Return [X, Y] of the center of cell containing provided text 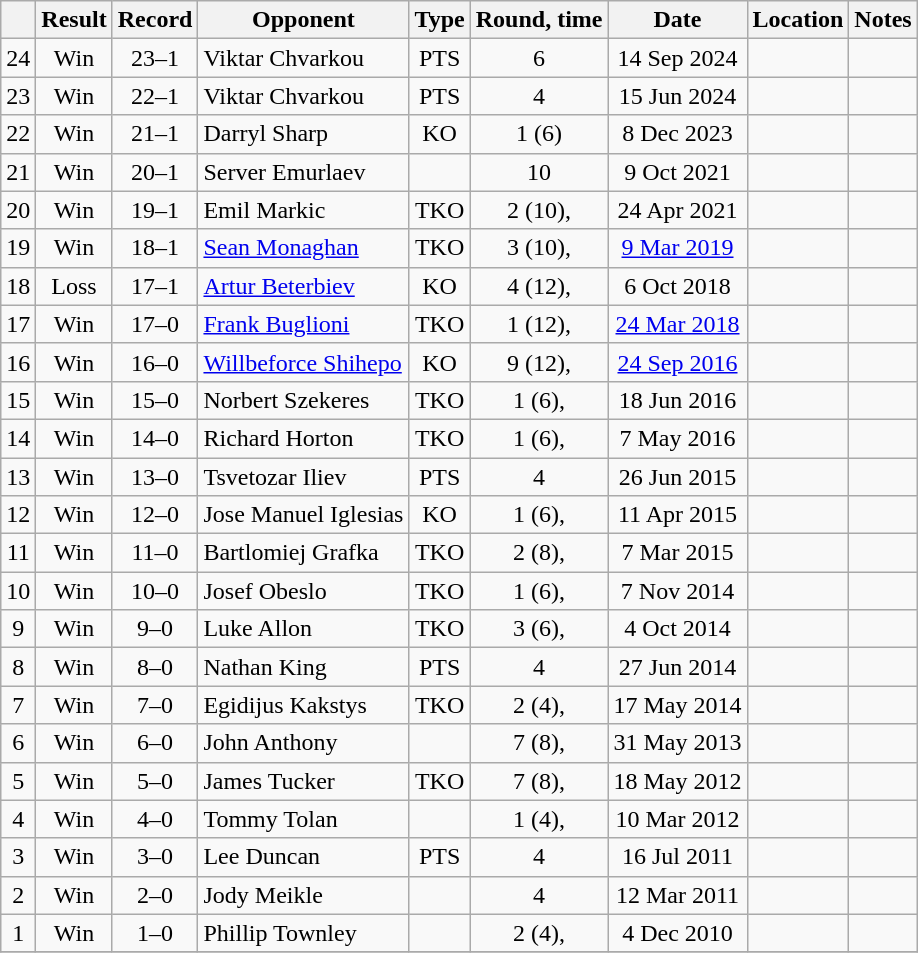
1 (12), [539, 324]
Result [74, 20]
19 [18, 248]
17 May 2014 [678, 705]
Josef Obeslo [304, 591]
19–1 [155, 210]
20 [18, 210]
3 (10), [539, 248]
18 [18, 286]
7 [18, 705]
Emil Markic [304, 210]
7 May 2016 [678, 438]
Location [798, 20]
Artur Beterbiev [304, 286]
15–0 [155, 400]
4 (12), [539, 286]
15 [18, 400]
1–0 [155, 933]
12 [18, 515]
3 (6), [539, 629]
1 (4), [539, 819]
23–1 [155, 58]
7–0 [155, 705]
27 Jun 2014 [678, 667]
Willbeforce Shihepo [304, 362]
Tommy Tolan [304, 819]
14–0 [155, 438]
13–0 [155, 477]
17–0 [155, 324]
4–0 [155, 819]
24 [18, 58]
10–0 [155, 591]
7 Mar 2015 [678, 553]
11 [18, 553]
2 [18, 895]
2 (8), [539, 553]
3–0 [155, 857]
17–1 [155, 286]
Jose Manuel Iglesias [304, 515]
Sean Monaghan [304, 248]
Jody Meikle [304, 895]
Notes [883, 20]
Loss [74, 286]
24 Mar 2018 [678, 324]
18 Jun 2016 [678, 400]
Server Emurlaev [304, 172]
9–0 [155, 629]
4 Oct 2014 [678, 629]
22–1 [155, 96]
1 [18, 933]
John Anthony [304, 743]
24 Apr 2021 [678, 210]
21 [18, 172]
1 (6) [539, 134]
9 Mar 2019 [678, 248]
8 [18, 667]
Luke Allon [304, 629]
21–1 [155, 134]
8–0 [155, 667]
Norbert Szekeres [304, 400]
18–1 [155, 248]
Frank Buglioni [304, 324]
Richard Horton [304, 438]
15 Jun 2024 [678, 96]
Phillip Townley [304, 933]
9 [18, 629]
13 [18, 477]
Egidijus Kakstys [304, 705]
11–0 [155, 553]
12–0 [155, 515]
24 Sep 2016 [678, 362]
Tsvetozar Iliev [304, 477]
Opponent [304, 20]
5–0 [155, 781]
16–0 [155, 362]
6–0 [155, 743]
9 (12), [539, 362]
Bartlomiej Grafka [304, 553]
16 Jul 2011 [678, 857]
17 [18, 324]
Darryl Sharp [304, 134]
3 [18, 857]
14 Sep 2024 [678, 58]
6 Oct 2018 [678, 286]
8 Dec 2023 [678, 134]
5 [18, 781]
4 Dec 2010 [678, 933]
Round, time [539, 20]
Nathan King [304, 667]
2 (10), [539, 210]
James Tucker [304, 781]
23 [18, 96]
7 Nov 2014 [678, 591]
31 May 2013 [678, 743]
Lee Duncan [304, 857]
Date [678, 20]
11 Apr 2015 [678, 515]
2–0 [155, 895]
9 Oct 2021 [678, 172]
16 [18, 362]
18 May 2012 [678, 781]
Record [155, 20]
14 [18, 438]
12 Mar 2011 [678, 895]
26 Jun 2015 [678, 477]
22 [18, 134]
Type [440, 20]
10 Mar 2012 [678, 819]
20–1 [155, 172]
